Find where the given text appears and provide that cell's center as (X, Y) coordinate. 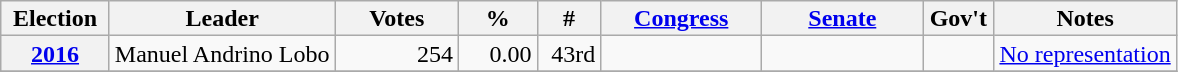
No representation (1085, 54)
Senate (842, 18)
Gov't (958, 18)
254 (397, 54)
2016 (56, 54)
0.00 (498, 54)
43rd (569, 54)
Election (56, 18)
Votes (397, 18)
Notes (1085, 18)
% (498, 18)
Leader (222, 18)
# (569, 18)
Manuel Andrino Lobo (222, 54)
Congress (682, 18)
